Pinpoint the cell where the given text exists, returning its (X, Y) midpoint coordinate. 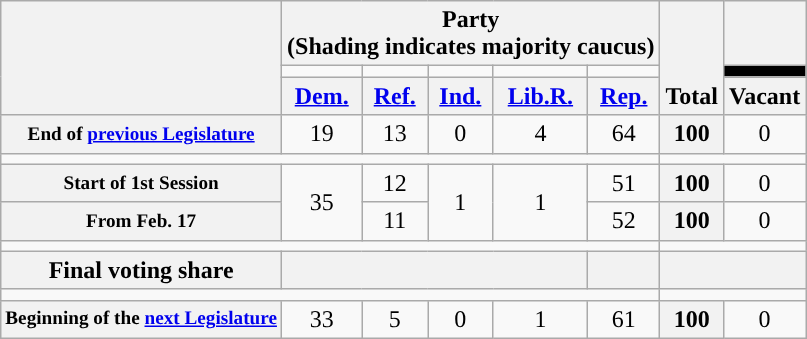
4 (540, 134)
33 (322, 319)
Ind. (461, 96)
Vacant (764, 96)
64 (624, 134)
Start of 1st Session (142, 183)
Ref. (395, 96)
13 (395, 134)
End of previous Legislature (142, 134)
Total (692, 58)
Final voting share (142, 270)
51 (624, 183)
19 (322, 134)
61 (624, 319)
Party (Shading indicates majority caucus) (471, 34)
12 (395, 183)
Dem. (322, 96)
Rep. (624, 96)
35 (322, 202)
11 (395, 221)
From Feb. 17 (142, 221)
Beginning of the next Legislature (142, 319)
Lib.R. (540, 96)
52 (624, 221)
5 (395, 319)
